Extract the (x, y) coordinate from the center of the cell holding the provided text.  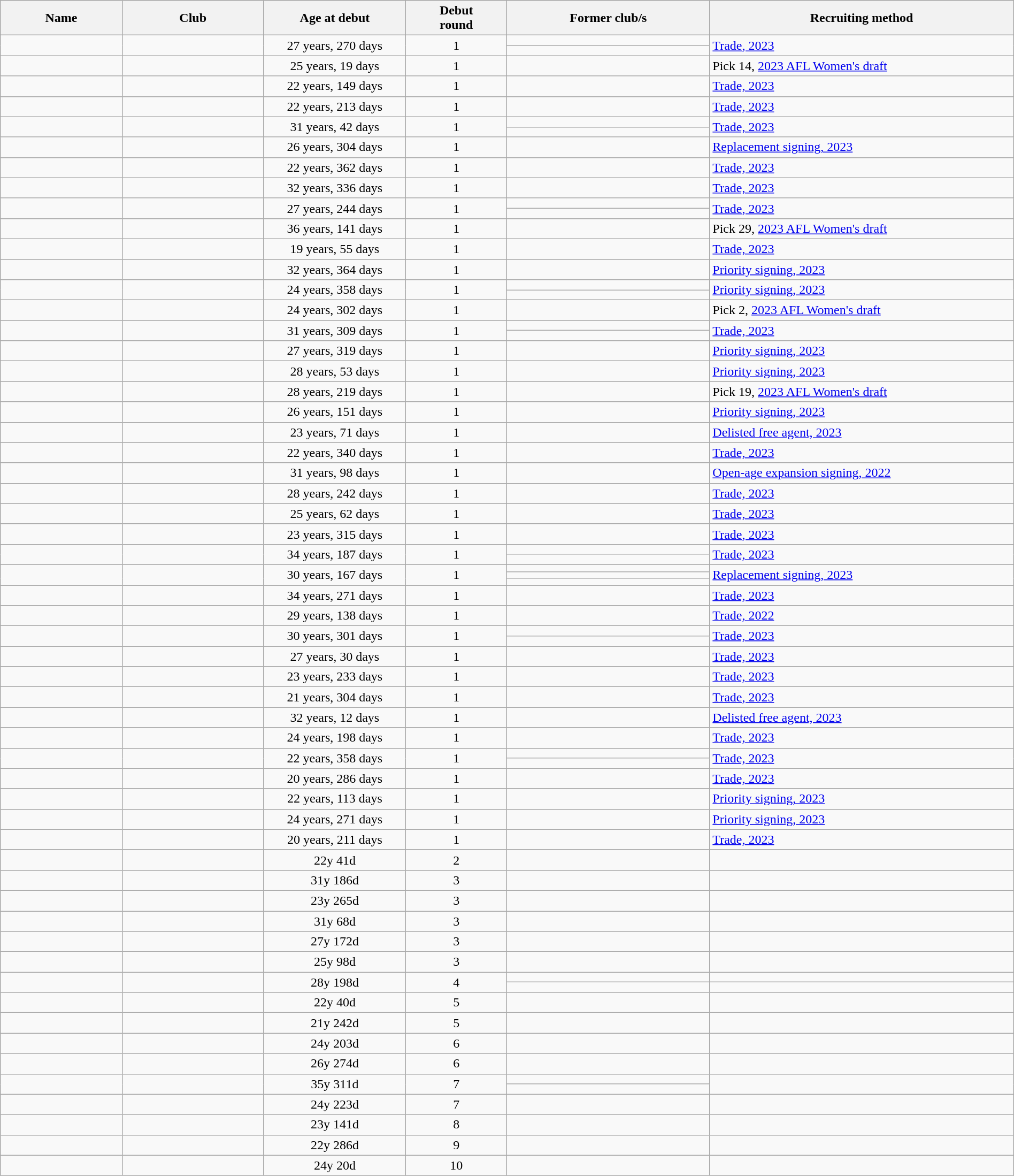
34 years, 271 days (335, 595)
Age at debut (335, 18)
23 years, 233 days (335, 677)
22 years, 362 days (335, 167)
25 years, 62 days (335, 514)
Recruiting method (862, 18)
22y 40d (335, 1003)
25 years, 19 days (335, 66)
28 years, 219 days (335, 392)
31y 68d (335, 921)
31 years, 42 days (335, 127)
31 years, 98 days (335, 473)
22 years, 213 days (335, 106)
29 years, 138 days (335, 616)
10 (457, 1165)
24 years, 271 days (335, 819)
27 years, 244 days (335, 208)
24 years, 358 days (335, 290)
32 years, 364 days (335, 269)
22 years, 340 days (335, 453)
23 years, 71 days (335, 432)
23y 141d (335, 1125)
24y 203d (335, 1043)
Club (193, 18)
9 (457, 1145)
26y 274d (335, 1064)
22y 41d (335, 860)
30 years, 167 days (335, 575)
4 (457, 982)
31 years, 309 days (335, 331)
Pick 14, 2023 AFL Women's draft (862, 66)
22 years, 358 days (335, 758)
23 years, 315 days (335, 534)
8 (457, 1125)
28y 198d (335, 982)
Former club/s (609, 18)
21 years, 304 days (335, 697)
24 years, 198 days (335, 738)
25y 98d (335, 962)
30 years, 301 days (335, 636)
27 years, 270 days (335, 45)
32 years, 336 days (335, 188)
24 years, 302 days (335, 310)
23y 265d (335, 900)
28 years, 242 days (335, 493)
19 years, 55 days (335, 249)
36 years, 141 days (335, 228)
26 years, 151 days (335, 412)
24y 20d (335, 1165)
Debutround (457, 18)
35y 311d (335, 1084)
34 years, 187 days (335, 554)
Pick 19, 2023 AFL Women's draft (862, 392)
31y 186d (335, 880)
Name (61, 18)
32 years, 12 days (335, 717)
28 years, 53 days (335, 371)
26 years, 304 days (335, 147)
24y 223d (335, 1104)
Pick 29, 2023 AFL Women's draft (862, 228)
20 years, 286 days (335, 778)
22y 286d (335, 1145)
27 years, 319 days (335, 351)
Pick 2, 2023 AFL Women's draft (862, 310)
2 (457, 860)
Trade, 2022 (862, 616)
27y 172d (335, 942)
20 years, 211 days (335, 839)
27 years, 30 days (335, 656)
Open-age expansion signing, 2022 (862, 473)
21y 242d (335, 1023)
22 years, 113 days (335, 799)
22 years, 149 days (335, 86)
